Scan for the cell matching the given text and deliver its (X, Y) coordinate at center. 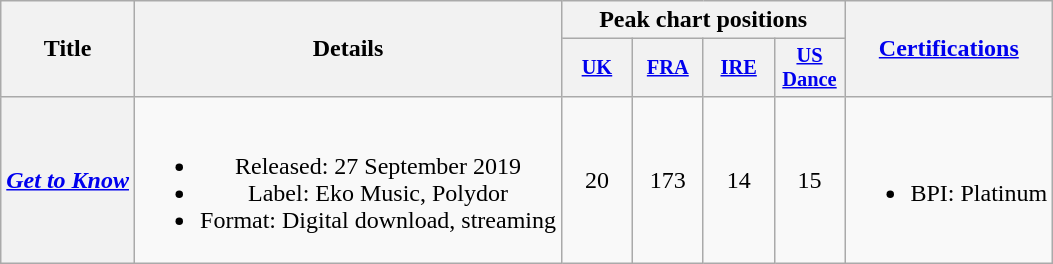
173 (668, 180)
Peak chart positions (704, 20)
Get to Know (68, 180)
14 (738, 180)
15 (810, 180)
BPI: Platinum (949, 180)
Title (68, 49)
Released: 27 September 2019Label: Eko Music, PolydorFormat: Digital download, streaming (348, 180)
UK (598, 68)
Details (348, 49)
Certifications (949, 49)
IRE (738, 68)
FRA (668, 68)
USDance (810, 68)
20 (598, 180)
